From the cell containing the given text, extract its center point as (X, Y) coordinate. 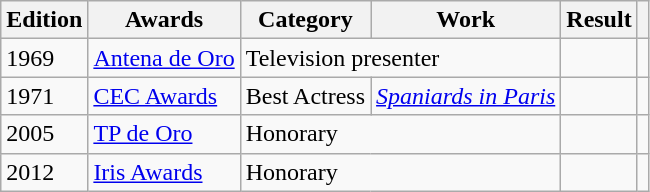
Iris Awards (164, 172)
2005 (44, 134)
1969 (44, 58)
2012 (44, 172)
TP de Oro (164, 134)
Best Actress (305, 96)
Spaniards in Paris (466, 96)
Television presenter (400, 58)
Work (466, 20)
Result (599, 20)
CEC Awards (164, 96)
Awards (164, 20)
1971 (44, 96)
Category (305, 20)
Antena de Oro (164, 58)
Edition (44, 20)
